Output the [x, y] coordinate of the center of the cell containing the given text.  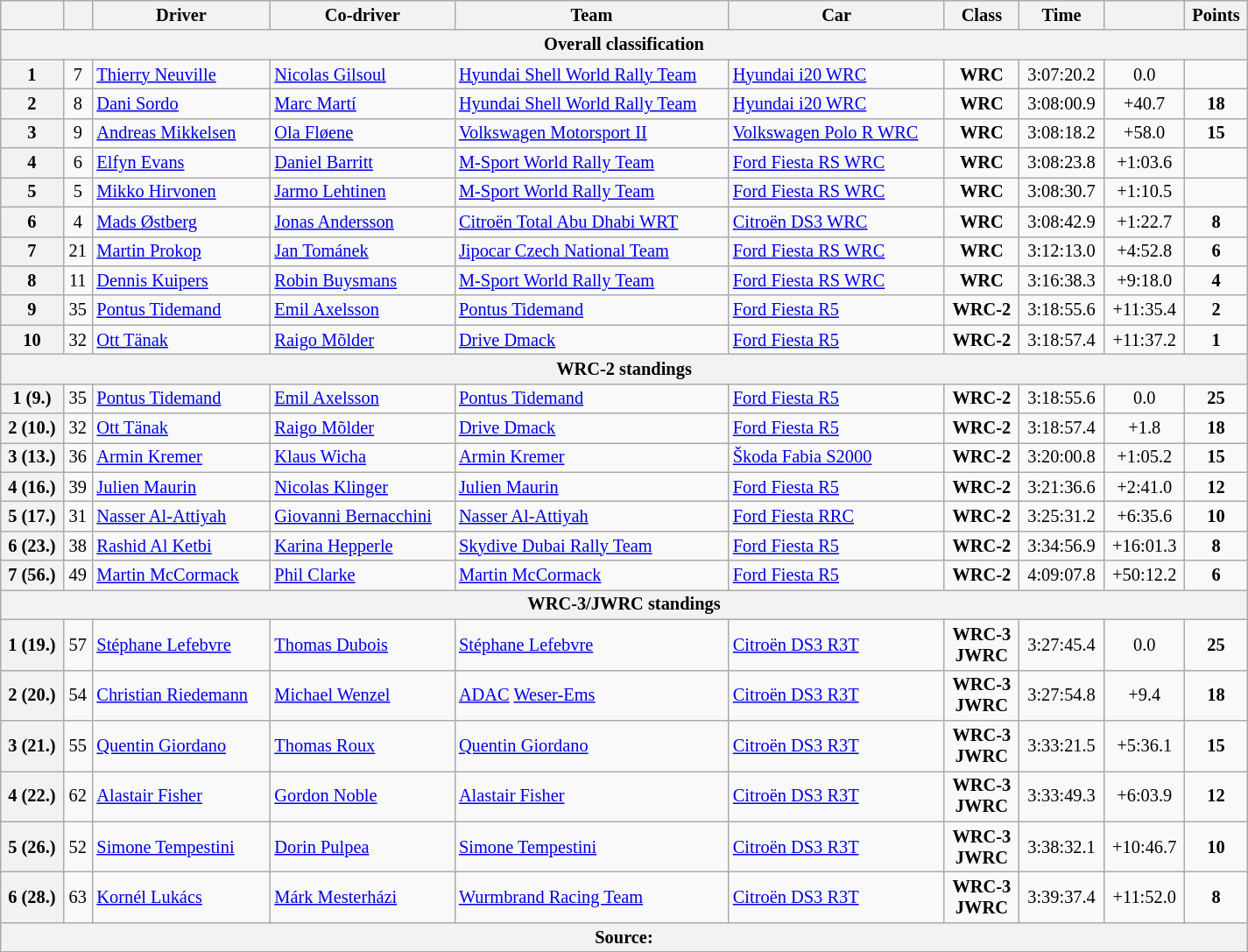
3:33:21.5 [1061, 745]
3:08:00.9 [1061, 103]
Jarmo Lehtinen [363, 192]
Jonas Andersson [363, 222]
2 (20.) [32, 695]
Phil Clarke [363, 575]
Marc Martí [363, 103]
Thomas Dubois [363, 645]
49 [77, 575]
Andreas Mikkelsen [180, 133]
3:08:23.8 [1061, 163]
+10:46.7 [1145, 847]
Volkswagen Motorsport II [592, 133]
+11:35.4 [1145, 310]
3:08:42.9 [1061, 222]
21 [77, 251]
36 [77, 457]
Driver [180, 15]
3:27:45.4 [1061, 645]
Nicolas Gilsoul [363, 74]
Márk Mesterházi [363, 897]
Class [981, 15]
+1.8 [1145, 428]
3:07:20.2 [1061, 74]
Kornél Lukács [180, 897]
Mikko Hirvonen [180, 192]
62 [77, 796]
Citroën DS3 WRC [836, 222]
Time [1061, 15]
Dennis Kuipers [180, 280]
+11:52.0 [1145, 897]
Jan Tománek [363, 251]
+1:22.7 [1145, 222]
5 (26.) [32, 847]
52 [77, 847]
3:08:18.2 [1061, 133]
Ford Fiesta RRC [836, 516]
Ola Fløene [363, 133]
Giovanni Bernacchini [363, 516]
+5:36.1 [1145, 745]
+11:37.2 [1145, 340]
3:20:00.8 [1061, 457]
+58.0 [1145, 133]
+1:05.2 [1145, 457]
+6:35.6 [1145, 516]
4:09:07.8 [1061, 575]
+16:01.3 [1145, 546]
Daniel Barritt [363, 163]
63 [77, 897]
Dorin Pulpea [363, 847]
39 [77, 487]
+9.4 [1145, 695]
Volkswagen Polo R WRC [836, 133]
38 [77, 546]
31 [77, 516]
WRC-3/JWRC standings [624, 604]
Rashid Al Ketbi [180, 546]
Michael Wenzel [363, 695]
+6:03.9 [1145, 796]
Citroën Total Abu Dhabi WRT [592, 222]
3 (13.) [32, 457]
57 [77, 645]
WRC-2 standings [624, 369]
7 (56.) [32, 575]
Team [592, 15]
+4:52.8 [1145, 251]
3 (21.) [32, 745]
Karina Hepperle [363, 546]
Robin Buysmans [363, 280]
Overall classification [624, 45]
3:33:49.3 [1061, 796]
Points [1216, 15]
Source: [624, 937]
+9:18.0 [1145, 280]
Jipocar Czech National Team [592, 251]
3 [32, 133]
Co-driver [363, 15]
+1:10.5 [1145, 192]
1 (9.) [32, 398]
Nicolas Klinger [363, 487]
3:16:38.3 [1061, 280]
6 (23.) [32, 546]
+40.7 [1145, 103]
Gordon Noble [363, 796]
Elfyn Evans [180, 163]
3:12:13.0 [1061, 251]
54 [77, 695]
Thierry Neuville [180, 74]
Dani Sordo [180, 103]
ADAC Weser-Ems [592, 695]
1 (19.) [32, 645]
55 [77, 745]
+2:41.0 [1145, 487]
3:39:37.4 [1061, 897]
2 (10.) [32, 428]
Wurmbrand Racing Team [592, 897]
6 (28.) [32, 897]
5 (17.) [32, 516]
Klaus Wicha [363, 457]
3:08:30.7 [1061, 192]
Škoda Fabia S2000 [836, 457]
3:27:54.8 [1061, 695]
+1:03.6 [1145, 163]
4 (22.) [32, 796]
3:38:32.1 [1061, 847]
Skydive Dubai Rally Team [592, 546]
Mads Østberg [180, 222]
Martin Prokop [180, 251]
3:21:36.6 [1061, 487]
Thomas Roux [363, 745]
Car [836, 15]
11 [77, 280]
3:25:31.2 [1061, 516]
Christian Riedemann [180, 695]
4 (16.) [32, 487]
+50:12.2 [1145, 575]
3:34:56.9 [1061, 546]
